For the text-containing cell, return its midpoint in [x, y] coordinate format. 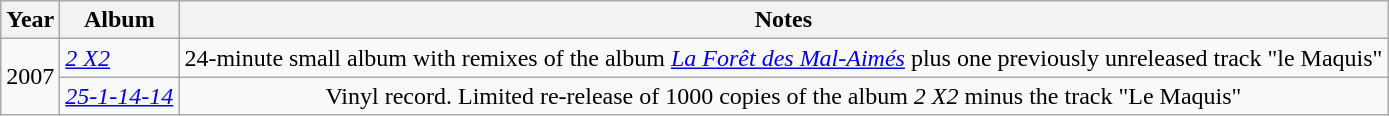
2 X2 [120, 58]
Vinyl record. Limited re-release of 1000 copies of the album 2 X2 minus the track "Le Maquis" [784, 96]
Album [120, 20]
2007 [30, 77]
24-minute small album with remixes of the album La Forêt des Mal-Aimés plus one previously unreleased track "le Maquis" [784, 58]
Year [30, 20]
Notes [784, 20]
25-1-14-14 [120, 96]
